Identify which cell holds the provided text, then report its (X, Y) central coordinate. 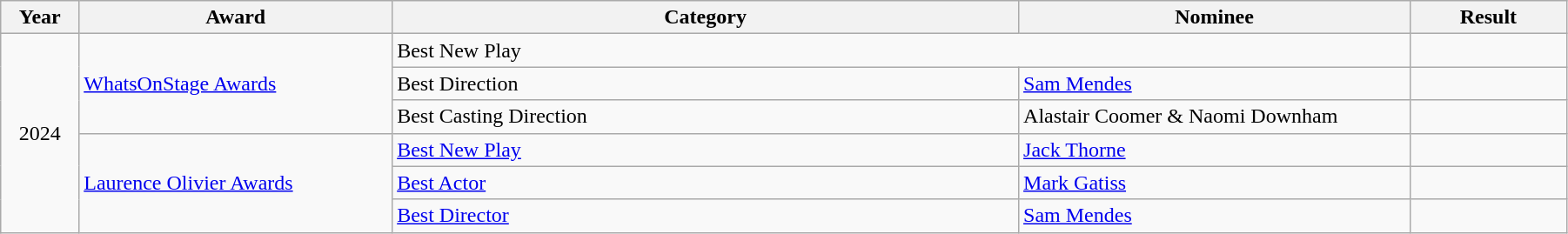
Year (40, 17)
Best Actor (706, 183)
Nominee (1215, 17)
WhatsOnStage Awards (236, 84)
Alastair Coomer & Naomi Downham (1215, 117)
Category (706, 17)
Jack Thorne (1215, 150)
Laurence Olivier Awards (236, 183)
2024 (40, 133)
Result (1488, 17)
Best Director (706, 216)
Mark Gatiss (1215, 183)
Award (236, 17)
Best Casting Direction (706, 117)
Best Direction (706, 84)
